Capture the cell that displays the provided text and extract its [X, Y] central coordinate. 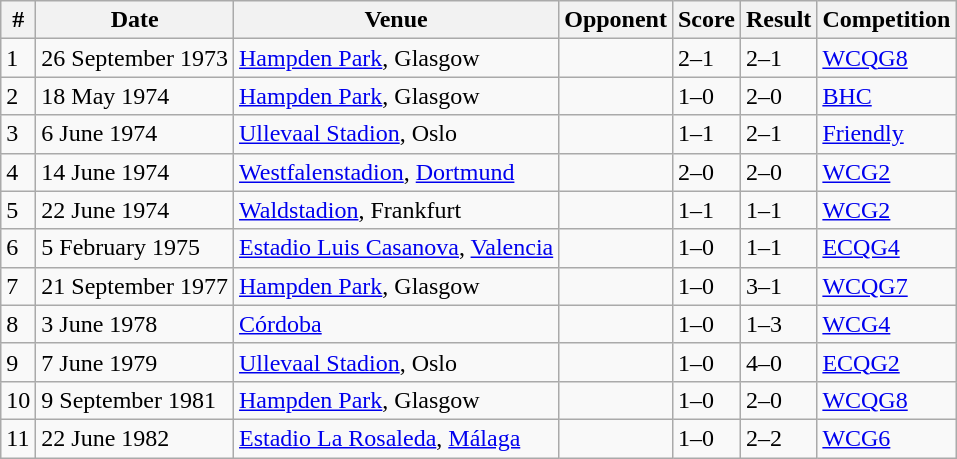
22 June 1974 [135, 210]
9 [18, 362]
7 [18, 286]
# [18, 20]
4 [18, 172]
WCG6 [886, 438]
22 June 1982 [135, 438]
Córdoba [396, 324]
18 May 1974 [135, 96]
Friendly [886, 134]
Opponent [616, 20]
Competition [886, 20]
11 [18, 438]
Waldstadion, Frankfurt [396, 210]
14 June 1974 [135, 172]
3 June 1978 [135, 324]
7 June 1979 [135, 362]
6 [18, 248]
Score [706, 20]
WCQG7 [886, 286]
Result [778, 20]
4–0 [778, 362]
ECQG2 [886, 362]
6 June 1974 [135, 134]
3 [18, 134]
Estadio La Rosaleda, Málaga [396, 438]
3–1 [778, 286]
21 September 1977 [135, 286]
Date [135, 20]
Westfalenstadion, Dortmund [396, 172]
5 [18, 210]
WCG4 [886, 324]
BHC [886, 96]
1 [18, 58]
26 September 1973 [135, 58]
1–3 [778, 324]
ECQG4 [886, 248]
2–2 [778, 438]
Estadio Luis Casanova, Valencia [396, 248]
Venue [396, 20]
8 [18, 324]
9 September 1981 [135, 400]
5 February 1975 [135, 248]
2 [18, 96]
10 [18, 400]
